Pinpoint the cell where the given text exists, returning its [x, y] midpoint coordinate. 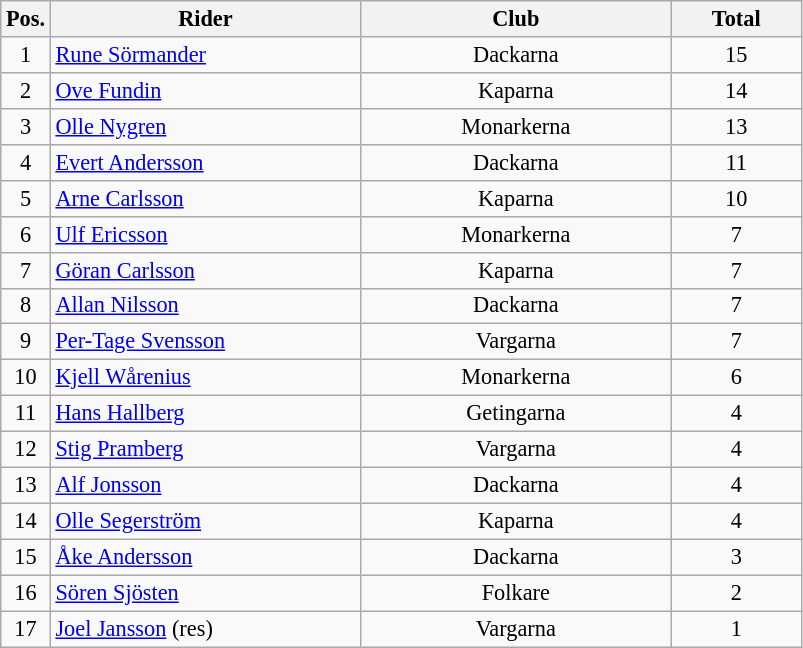
Total [736, 19]
5 [26, 198]
17 [26, 629]
Arne Carlsson [205, 198]
Sören Sjösten [205, 593]
Kjell Wårenius [205, 378]
Evert Andersson [205, 162]
Ulf Ericsson [205, 234]
Folkare [516, 593]
16 [26, 593]
Hans Hallberg [205, 414]
Getingarna [516, 414]
Olle Nygren [205, 126]
Åke Andersson [205, 557]
Alf Jonsson [205, 485]
12 [26, 450]
Club [516, 19]
Per-Tage Svensson [205, 342]
Allan Nilsson [205, 306]
Rune Sörmander [205, 55]
Stig Pramberg [205, 450]
Pos. [26, 19]
Ove Fundin [205, 90]
9 [26, 342]
Olle Segerström [205, 521]
Rider [205, 19]
Joel Jansson (res) [205, 629]
Göran Carlsson [205, 270]
8 [26, 306]
